Search for the cell housing the specified text and yield its [x, y] center coordinate. 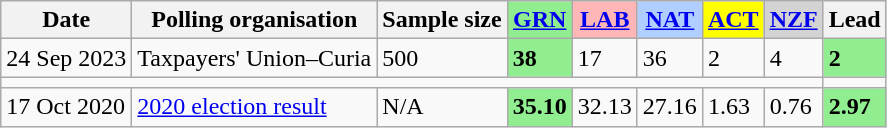
17 [604, 58]
36 [670, 58]
N/A [442, 107]
NZF [794, 20]
Date [66, 20]
0.76 [794, 107]
Polling organisation [254, 20]
4 [794, 58]
2.97 [854, 107]
NAT [670, 20]
27.16 [670, 107]
2020 election result [254, 107]
35.10 [540, 107]
ACT [733, 20]
24 Sep 2023 [66, 58]
1.63 [733, 107]
Sample size [442, 20]
Lead [854, 20]
500 [442, 58]
LAB [604, 20]
32.13 [604, 107]
17 Oct 2020 [66, 107]
38 [540, 58]
GRN [540, 20]
Taxpayers' Union–Curia [254, 58]
